Detect which cell encompasses the target text, then output its [X, Y] center coordinate. 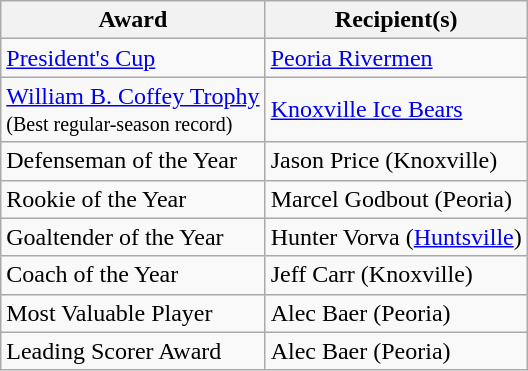
Goaltender of the Year [133, 237]
Marcel Godbout (Peoria) [396, 199]
Defenseman of the Year [133, 161]
Rookie of the Year [133, 199]
Peoria Rivermen [396, 58]
Recipient(s) [396, 20]
Hunter Vorva (Huntsville) [396, 237]
Knoxville Ice Bears [396, 110]
Coach of the Year [133, 275]
William B. Coffey Trophy(Best regular-season record) [133, 110]
Jeff Carr (Knoxville) [396, 275]
Award [133, 20]
Leading Scorer Award [133, 351]
Jason Price (Knoxville) [396, 161]
President's Cup [133, 58]
Most Valuable Player [133, 313]
